Return the [X, Y] coordinate for the center point of the cell that contains the specified text.  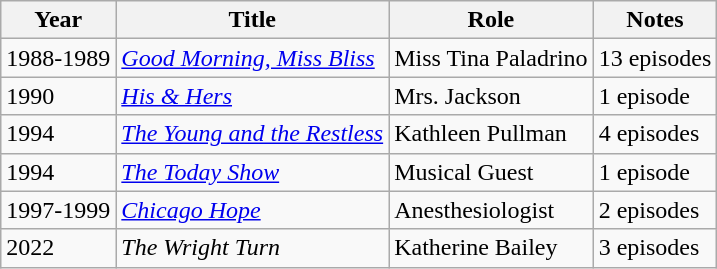
Musical Guest [491, 172]
Miss Tina Paladrino [491, 58]
Chicago Hope [252, 210]
Title [252, 20]
Notes [655, 20]
Katherine Bailey [491, 248]
4 episodes [655, 134]
Year [58, 20]
His & Hers [252, 96]
Anesthesiologist [491, 210]
The Young and the Restless [252, 134]
Role [491, 20]
The Today Show [252, 172]
Kathleen Pullman [491, 134]
2022 [58, 248]
1988-1989 [58, 58]
13 episodes [655, 58]
2 episodes [655, 210]
3 episodes [655, 248]
Good Morning, Miss Bliss [252, 58]
The Wright Turn [252, 248]
1990 [58, 96]
1997-1999 [58, 210]
Mrs. Jackson [491, 96]
